Capture the cell that displays the provided text and extract its [x, y] central coordinate. 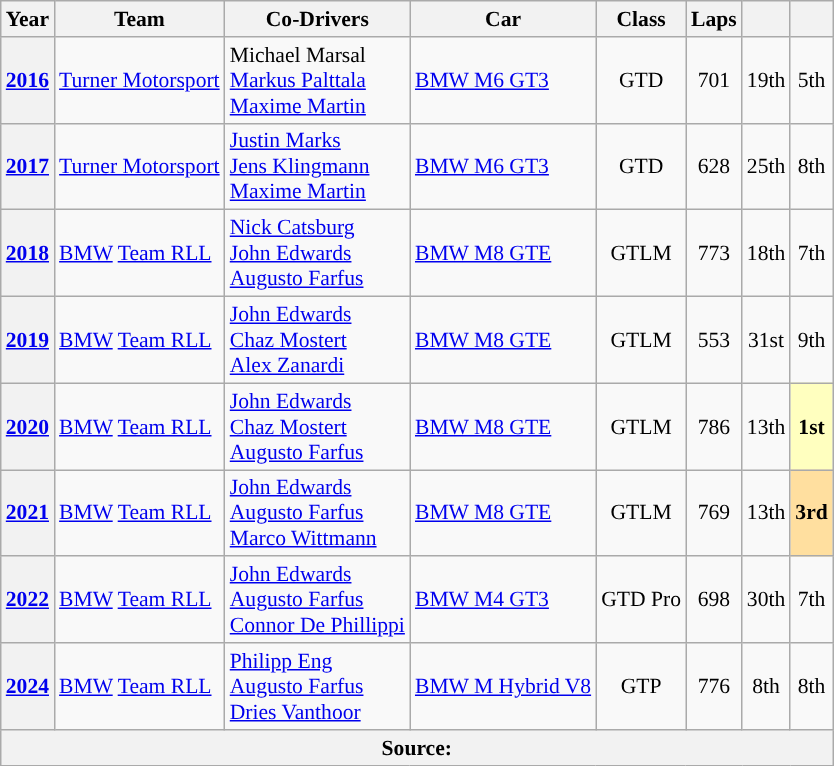
John Edwards Chaz Mostert Augusto Farfus [318, 426]
2021 [28, 514]
9th [812, 340]
Year [28, 19]
Car [503, 19]
Source: [417, 748]
Laps [714, 19]
Michael Marsal Markus Palttala Maxime Martin [318, 80]
BMW M Hybrid V8 [503, 686]
3rd [812, 514]
628 [714, 166]
769 [714, 514]
1st [812, 426]
2024 [28, 686]
701 [714, 80]
John Edwards Augusto Farfus Connor De Phillippi [318, 600]
2018 [28, 254]
30th [766, 600]
2019 [28, 340]
5th [812, 80]
776 [714, 686]
698 [714, 600]
John Edwards Chaz Mostert Alex Zanardi [318, 340]
31st [766, 340]
GTD Pro [641, 600]
Team [140, 19]
773 [714, 254]
2022 [28, 600]
18th [766, 254]
GTP [641, 686]
19th [766, 80]
2016 [28, 80]
Co-Drivers [318, 19]
2017 [28, 166]
Philipp Eng Augusto Farfus Dries Vanthoor [318, 686]
John Edwards Augusto Farfus Marco Wittmann [318, 514]
Justin Marks Jens Klingmann Maxime Martin [318, 166]
2020 [28, 426]
786 [714, 426]
553 [714, 340]
Class [641, 19]
Nick Catsburg John Edwards Augusto Farfus [318, 254]
BMW M4 GT3 [503, 600]
25th [766, 166]
